Capture the cell that displays the provided text and extract its (X, Y) central coordinate. 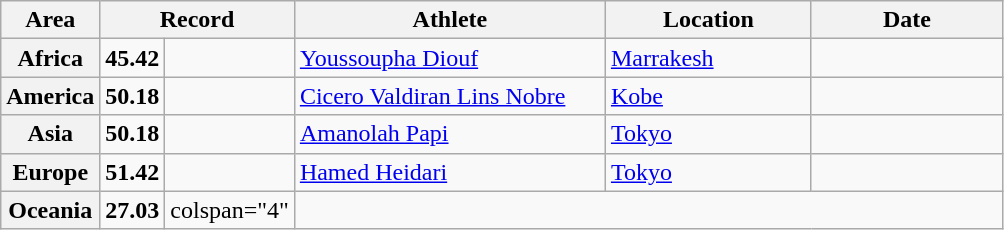
colspan="4" (230, 210)
Kobe (708, 96)
America (50, 96)
Date (906, 20)
Asia (50, 134)
Location (708, 20)
51.42 (132, 172)
Hamed Heidari (450, 172)
Area (50, 20)
Youssoupha Diouf (450, 58)
Cicero Valdiran Lins Nobre (450, 96)
Oceania (50, 210)
Africa (50, 58)
Europe (50, 172)
27.03 (132, 210)
Marrakesh (708, 58)
45.42 (132, 58)
Athlete (450, 20)
Record (198, 20)
Amanolah Papi (450, 134)
